Return [X, Y] of the center of cell containing provided text 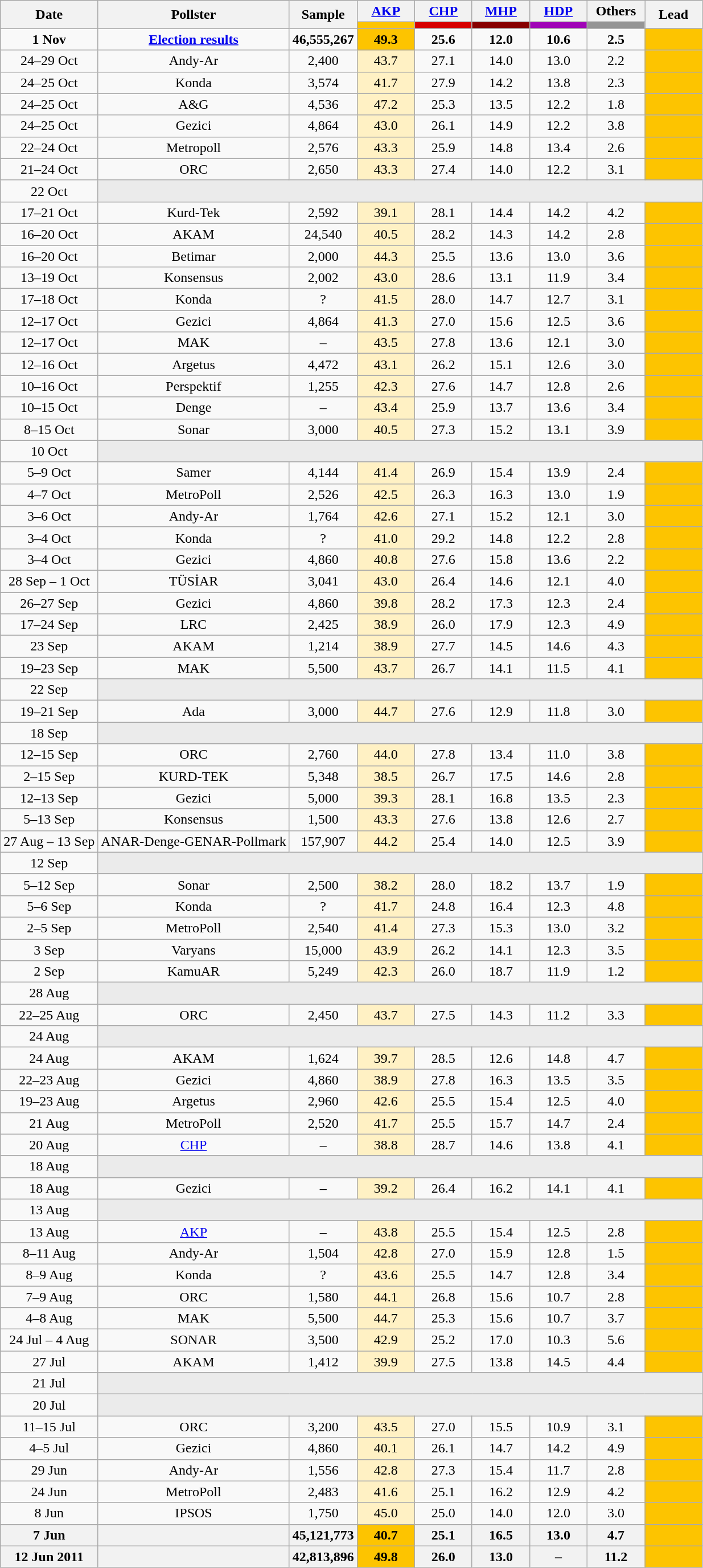
41.3 [386, 321]
24 Jun [49, 1492]
Denge [194, 408]
4.8 [616, 906]
28.7 [443, 1145]
Lead [674, 15]
3–6 Oct [49, 516]
43.6 [386, 1275]
2,520 [323, 1123]
24–29 Oct [49, 61]
ANAR-Denge-GENAR-Pollmark [194, 841]
25.4 [443, 841]
18 Sep [49, 733]
27 Jul [49, 1362]
12 Jun 2011 [49, 1557]
1,580 [323, 1297]
1,750 [323, 1513]
28.6 [443, 278]
29 Jun [49, 1470]
26.8 [443, 1297]
Varyans [194, 949]
2,002 [323, 278]
2–15 Sep [49, 776]
38.2 [386, 885]
2,592 [323, 212]
25.0 [443, 1513]
15.5 [501, 1427]
12–13 Sep [49, 798]
40.7 [386, 1535]
19–23 Aug [49, 1102]
2,540 [323, 928]
17–18 Oct [49, 300]
39.3 [386, 798]
3,041 [323, 581]
3,574 [323, 83]
12.7 [558, 300]
A&G [194, 104]
15.1 [501, 365]
44.3 [386, 256]
4–8 Aug [49, 1319]
5.6 [616, 1340]
38.5 [386, 776]
39.8 [386, 603]
15.3 [501, 928]
46,555,267 [323, 39]
17.3 [501, 603]
3.3 [616, 1015]
TÜSİAR [194, 581]
1,764 [323, 516]
2,500 [323, 885]
1,255 [323, 386]
Betimar [194, 256]
22 Sep [49, 690]
15.8 [501, 559]
45,121,773 [323, 1535]
19–21 Sep [49, 711]
24.8 [443, 906]
3.2 [616, 928]
42.5 [386, 494]
27.7 [443, 646]
1 Nov [49, 39]
7 Jun [49, 1535]
3.7 [616, 1319]
HDP [558, 11]
16.5 [501, 1535]
41.0 [386, 538]
22–23 Aug [49, 1080]
14.9 [501, 126]
17–24 Sep [49, 625]
1,412 [323, 1362]
23 Sep [49, 646]
2,400 [323, 61]
26–27 Sep [49, 603]
16.8 [501, 798]
15.7 [501, 1123]
2,425 [323, 625]
15,000 [323, 949]
22–25 Aug [49, 1015]
17–21 Oct [49, 212]
10–16 Oct [49, 386]
KURD-TEK [194, 776]
2,526 [323, 494]
Ada [194, 711]
28 Sep – 1 Oct [49, 581]
39.1 [386, 212]
8–11 Aug [49, 1253]
LRC [194, 625]
4–5 Jul [49, 1448]
1,556 [323, 1470]
43.9 [386, 949]
5–13 Sep [49, 820]
2,960 [323, 1102]
21–24 Oct [49, 169]
27.9 [443, 83]
8–15 Oct [49, 429]
2.5 [616, 39]
5,000 [323, 798]
2,483 [323, 1492]
13–19 Oct [49, 278]
2,576 [323, 148]
2–5 Sep [49, 928]
11.7 [558, 1470]
18.2 [501, 885]
20 Jul [49, 1405]
IPSOS [194, 1513]
157,907 [323, 841]
17.0 [501, 1340]
1,624 [323, 1058]
12–16 Oct [49, 365]
43.4 [386, 408]
4–7 Oct [49, 494]
16.4 [501, 906]
11.8 [558, 711]
43.1 [386, 365]
5–9 Oct [49, 473]
42,813,896 [323, 1557]
39.7 [386, 1058]
47.2 [386, 104]
Samer [194, 473]
44.1 [386, 1297]
17.9 [501, 625]
2 Sep [49, 972]
2,450 [323, 1015]
28.5 [443, 1058]
26.3 [443, 494]
49.8 [386, 1557]
20 Aug [49, 1145]
39.2 [386, 1188]
8 Jun [49, 1513]
2,000 [323, 256]
44.2 [386, 841]
40.8 [386, 559]
45.0 [386, 1513]
43.8 [386, 1231]
26.9 [443, 473]
4,536 [323, 104]
1.5 [616, 1253]
10.9 [558, 1427]
22–24 Oct [49, 148]
Date [49, 15]
Metropoll [194, 148]
39.9 [386, 1362]
Kurd-Tek [194, 212]
24 Jul – 4 Aug [49, 1340]
24,540 [323, 234]
2,760 [323, 755]
3,500 [323, 1340]
5–12 Sep [49, 885]
27 Aug – 13 Sep [49, 841]
44.0 [386, 755]
5,348 [323, 776]
Others [616, 11]
10–15 Oct [49, 408]
11.0 [558, 755]
4.3 [616, 646]
KamuAR [194, 972]
25.6 [443, 39]
41.6 [386, 1492]
49.3 [386, 39]
4.4 [616, 1362]
Pollster [194, 15]
21 Aug [49, 1123]
13.9 [558, 473]
Election results [194, 39]
1,504 [323, 1253]
38.8 [386, 1145]
2.7 [616, 820]
11.5 [558, 668]
10.6 [558, 39]
SONAR [194, 1340]
3 Sep [49, 949]
8–9 Aug [49, 1275]
18.7 [501, 972]
5–6 Sep [49, 906]
10.3 [558, 1340]
1,500 [323, 820]
28 Aug [49, 993]
14.4 [501, 212]
7–9 Aug [49, 1297]
12 Sep [49, 863]
2,650 [323, 169]
Sample [323, 15]
12–15 Sep [49, 755]
1.2 [616, 972]
11–15 Jul [49, 1427]
1.8 [616, 104]
4,472 [323, 365]
17.5 [501, 776]
3,200 [323, 1427]
22 Oct [49, 191]
5,249 [323, 972]
40.1 [386, 1448]
41.5 [386, 300]
Perspektif [194, 386]
42.9 [386, 1340]
25.2 [443, 1340]
21 Jul [49, 1383]
29.2 [443, 538]
1,214 [323, 646]
15.9 [501, 1253]
4,144 [323, 473]
MHP [501, 11]
19–23 Sep [49, 668]
27.4 [443, 169]
10 Oct [49, 451]
